Find where the given text appears and provide that cell's center as (X, Y) coordinate. 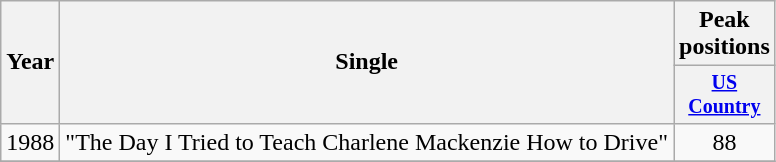
Single (367, 62)
"The Day I Tried to Teach Charlene Mackenzie How to Drive" (367, 142)
Peak positions (725, 34)
Year (30, 62)
1988 (30, 142)
US Country (725, 94)
88 (725, 142)
